From the cell containing the given text, extract its center point as (x, y) coordinate. 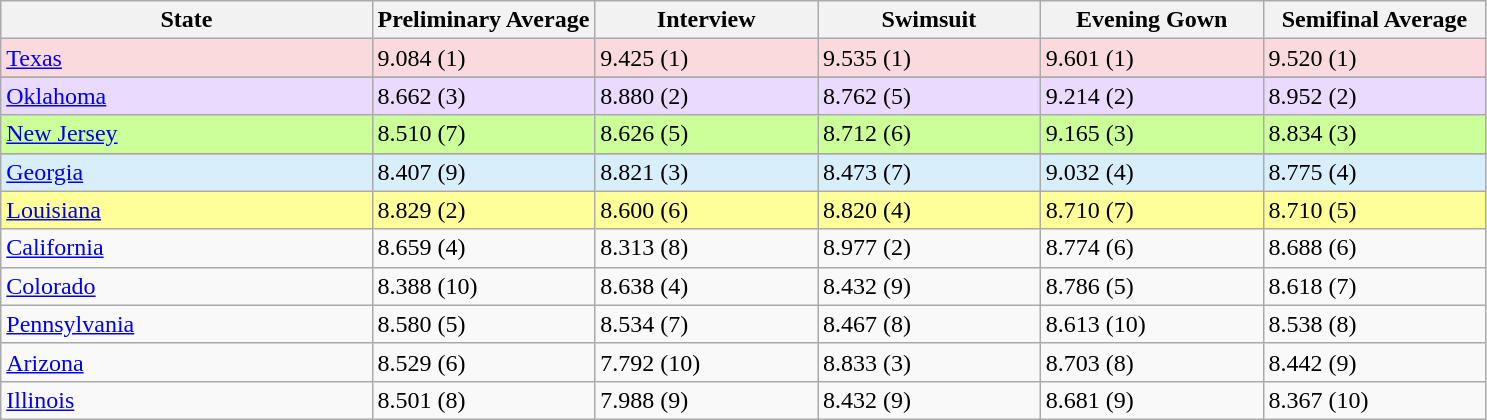
8.829 (2) (484, 210)
8.600 (6) (706, 210)
8.313 (8) (706, 248)
8.473 (7) (930, 172)
8.501 (8) (484, 400)
8.703 (8) (1152, 362)
Georgia (186, 172)
8.833 (3) (930, 362)
9.084 (1) (484, 58)
Texas (186, 58)
8.952 (2) (1374, 96)
9.520 (1) (1374, 58)
9.214 (2) (1152, 96)
8.662 (3) (484, 96)
8.820 (4) (930, 210)
Interview (706, 20)
8.529 (6) (484, 362)
9.425 (1) (706, 58)
8.388 (10) (484, 286)
9.165 (3) (1152, 134)
New Jersey (186, 134)
State (186, 20)
8.580 (5) (484, 324)
9.032 (4) (1152, 172)
8.880 (2) (706, 96)
Oklahoma (186, 96)
Swimsuit (930, 20)
8.774 (6) (1152, 248)
8.534 (7) (706, 324)
8.710 (5) (1374, 210)
8.626 (5) (706, 134)
8.442 (9) (1374, 362)
9.535 (1) (930, 58)
8.775 (4) (1374, 172)
Preliminary Average (484, 20)
8.712 (6) (930, 134)
8.407 (9) (484, 172)
8.681 (9) (1152, 400)
8.659 (4) (484, 248)
7.988 (9) (706, 400)
8.510 (7) (484, 134)
7.792 (10) (706, 362)
8.367 (10) (1374, 400)
Louisiana (186, 210)
9.601 (1) (1152, 58)
8.467 (8) (930, 324)
8.762 (5) (930, 96)
Semifinal Average (1374, 20)
Arizona (186, 362)
California (186, 248)
8.786 (5) (1152, 286)
Illinois (186, 400)
8.538 (8) (1374, 324)
Evening Gown (1152, 20)
8.821 (3) (706, 172)
8.977 (2) (930, 248)
Colorado (186, 286)
8.618 (7) (1374, 286)
8.638 (4) (706, 286)
8.613 (10) (1152, 324)
8.834 (3) (1374, 134)
8.688 (6) (1374, 248)
8.710 (7) (1152, 210)
Pennsylvania (186, 324)
